Locate the cell with the specified text and output its [x, y] center coordinate. 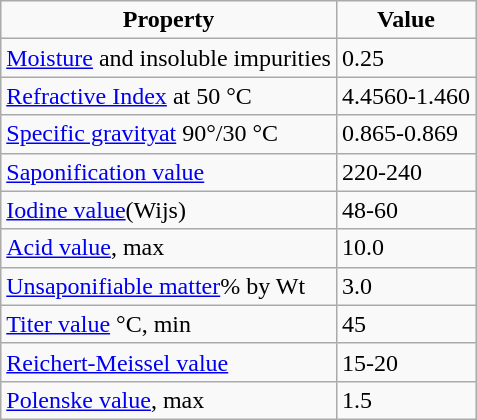
Titer value °C, min [169, 324]
Value [406, 20]
Refractive Index at 50 °C [169, 96]
Unsaponifiable matter% by Wt [169, 286]
Specific gravityat 90°/30 °C [169, 134]
15-20 [406, 362]
Moisture and insoluble impurities [169, 58]
1.5 [406, 400]
45 [406, 324]
3.0 [406, 286]
48-60 [406, 210]
0.25 [406, 58]
4.4560-1.460 [406, 96]
10.0 [406, 248]
Iodine value(Wijs) [169, 210]
Reichert-Meissel value [169, 362]
Saponification value [169, 172]
220-240 [406, 172]
Acid value, max [169, 248]
Polenske value, max [169, 400]
0.865-0.869 [406, 134]
Property [169, 20]
